From the cell containing the given text, extract its center point as (x, y) coordinate. 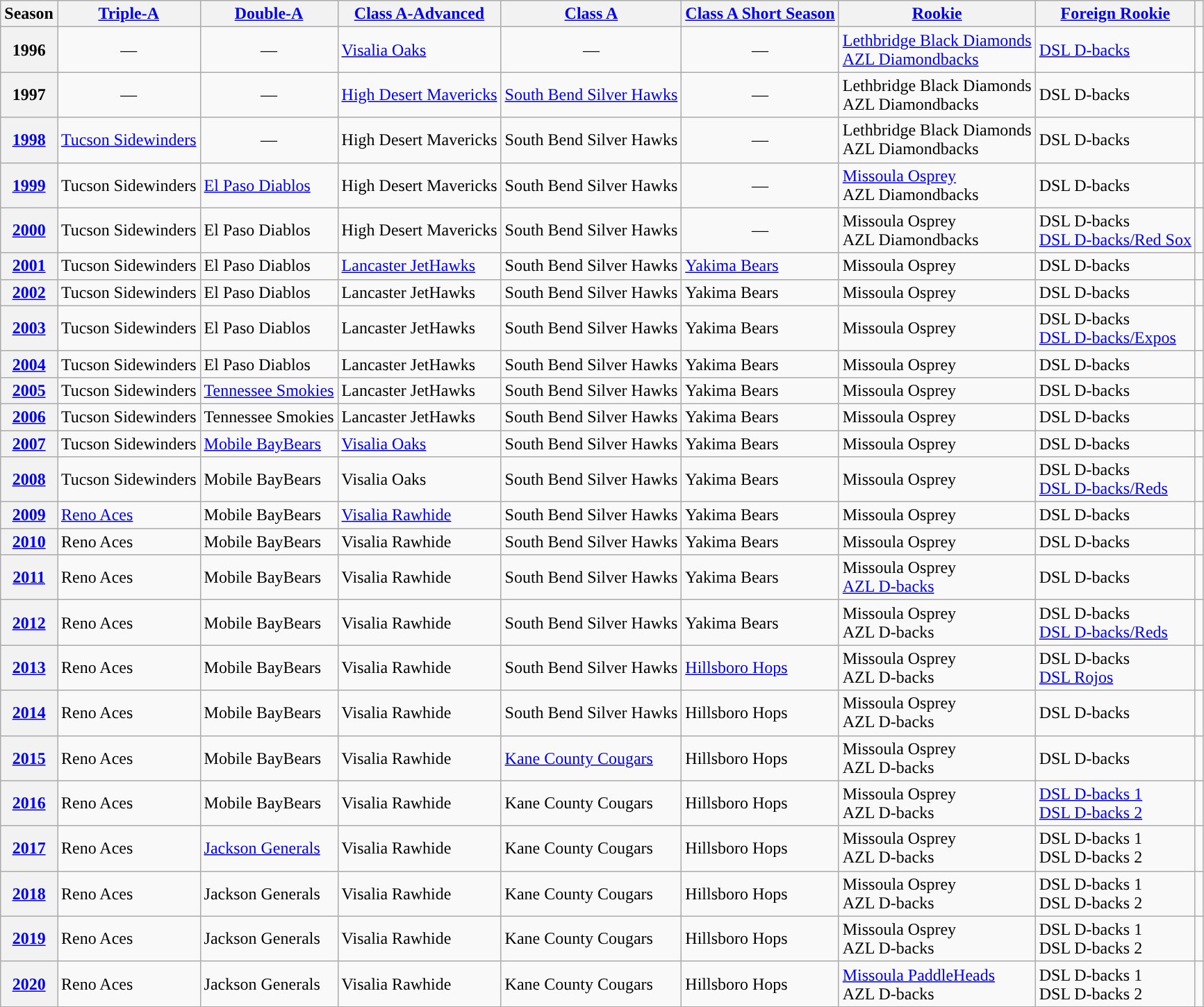
Missoula PaddleHeadsAZL D-backs (937, 983)
1999 (29, 185)
2019 (29, 939)
2004 (29, 364)
2005 (29, 390)
Double-A (269, 14)
Rookie (937, 14)
DSL D-backsDSL D-backs/Red Sox (1115, 231)
Foreign Rookie (1115, 14)
2017 (29, 849)
Class A (591, 14)
2003 (29, 328)
2002 (29, 292)
2013 (29, 668)
DSL D-backsDSL Rojos (1115, 668)
Season (29, 14)
2014 (29, 713)
1996 (29, 50)
2012 (29, 622)
2001 (29, 266)
2008 (29, 479)
2018 (29, 893)
2010 (29, 542)
2009 (29, 515)
Class A Short Season (760, 14)
2006 (29, 417)
Class A-Advanced (420, 14)
2015 (29, 758)
1998 (29, 140)
2000 (29, 231)
1997 (29, 94)
2007 (29, 444)
2020 (29, 983)
Triple-A (129, 14)
2011 (29, 578)
DSL D-backsDSL D-backs/Expos (1115, 328)
2016 (29, 803)
